Identify which cell holds the provided text, then report its [X, Y] central coordinate. 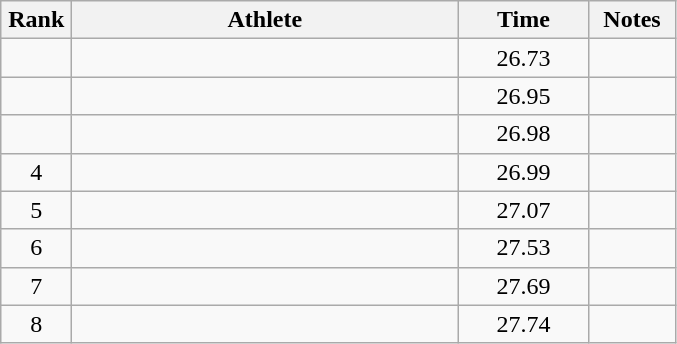
27.69 [524, 286]
27.74 [524, 324]
Athlete [265, 20]
Time [524, 20]
26.95 [524, 96]
Notes [632, 20]
Rank [36, 20]
5 [36, 210]
4 [36, 172]
26.73 [524, 58]
6 [36, 248]
27.07 [524, 210]
26.99 [524, 172]
8 [36, 324]
7 [36, 286]
27.53 [524, 248]
26.98 [524, 134]
